For the text-containing cell, return its midpoint in (x, y) coordinate format. 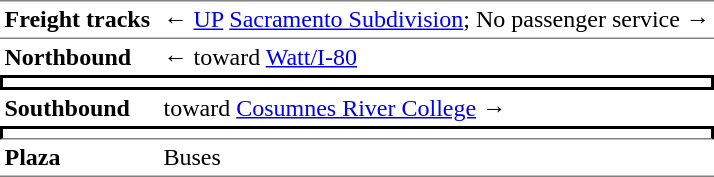
toward Cosumnes River College → (436, 108)
Northbound (80, 57)
Freight tracks (80, 19)
← toward Watt/I-80 (436, 57)
Southbound (80, 108)
← UP Sacramento Subdivision; No passenger service → (436, 19)
